Return the [X, Y] coordinate for the center point of the cell that contains the specified text.  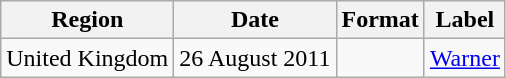
26 August 2011 [255, 58]
Format [380, 20]
Warner [464, 58]
Date [255, 20]
United Kingdom [88, 58]
Region [88, 20]
Label [464, 20]
